Output the (x, y) coordinate of the center of the cell containing the given text.  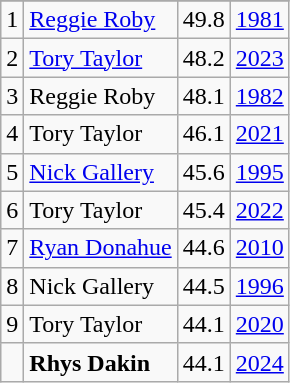
2023 (260, 58)
45.6 (204, 172)
46.1 (204, 134)
5 (12, 172)
45.4 (204, 210)
48.2 (204, 58)
2021 (260, 134)
2022 (260, 210)
2020 (260, 324)
3 (12, 96)
8 (12, 286)
7 (12, 248)
48.1 (204, 96)
1982 (260, 96)
44.6 (204, 248)
49.8 (204, 20)
44.5 (204, 286)
Ryan Donahue (100, 248)
9 (12, 324)
Rhys Dakin (100, 362)
2024 (260, 362)
2 (12, 58)
1996 (260, 286)
1995 (260, 172)
6 (12, 210)
1 (12, 20)
1981 (260, 20)
2010 (260, 248)
4 (12, 134)
